Find where the given text appears and provide that cell's center as (x, y) coordinate. 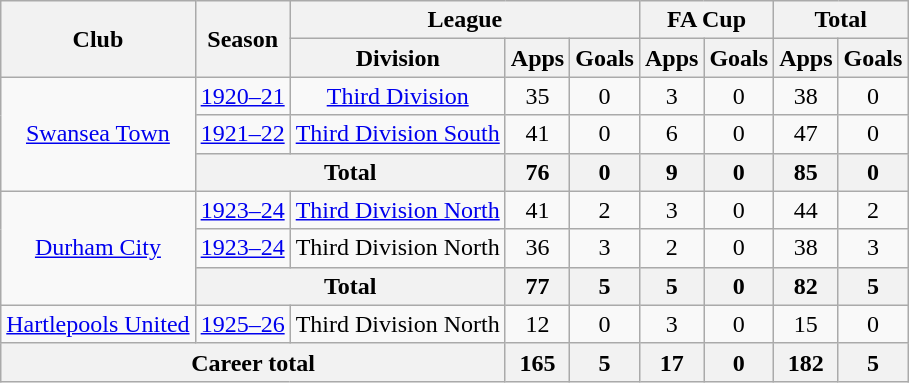
82 (806, 286)
17 (671, 362)
FA Cup (706, 20)
165 (537, 362)
Club (98, 39)
Career total (254, 362)
1920–21 (242, 96)
35 (537, 96)
Division (398, 58)
Third Division South (398, 134)
1925–26 (242, 324)
Third Division (398, 96)
47 (806, 134)
Season (242, 39)
Hartlepools United (98, 324)
League (464, 20)
76 (537, 172)
85 (806, 172)
1921–22 (242, 134)
44 (806, 210)
182 (806, 362)
12 (537, 324)
9 (671, 172)
Swansea Town (98, 134)
15 (806, 324)
77 (537, 286)
Durham City (98, 248)
6 (671, 134)
36 (537, 248)
